For the text-containing cell, return its midpoint in (X, Y) coordinate format. 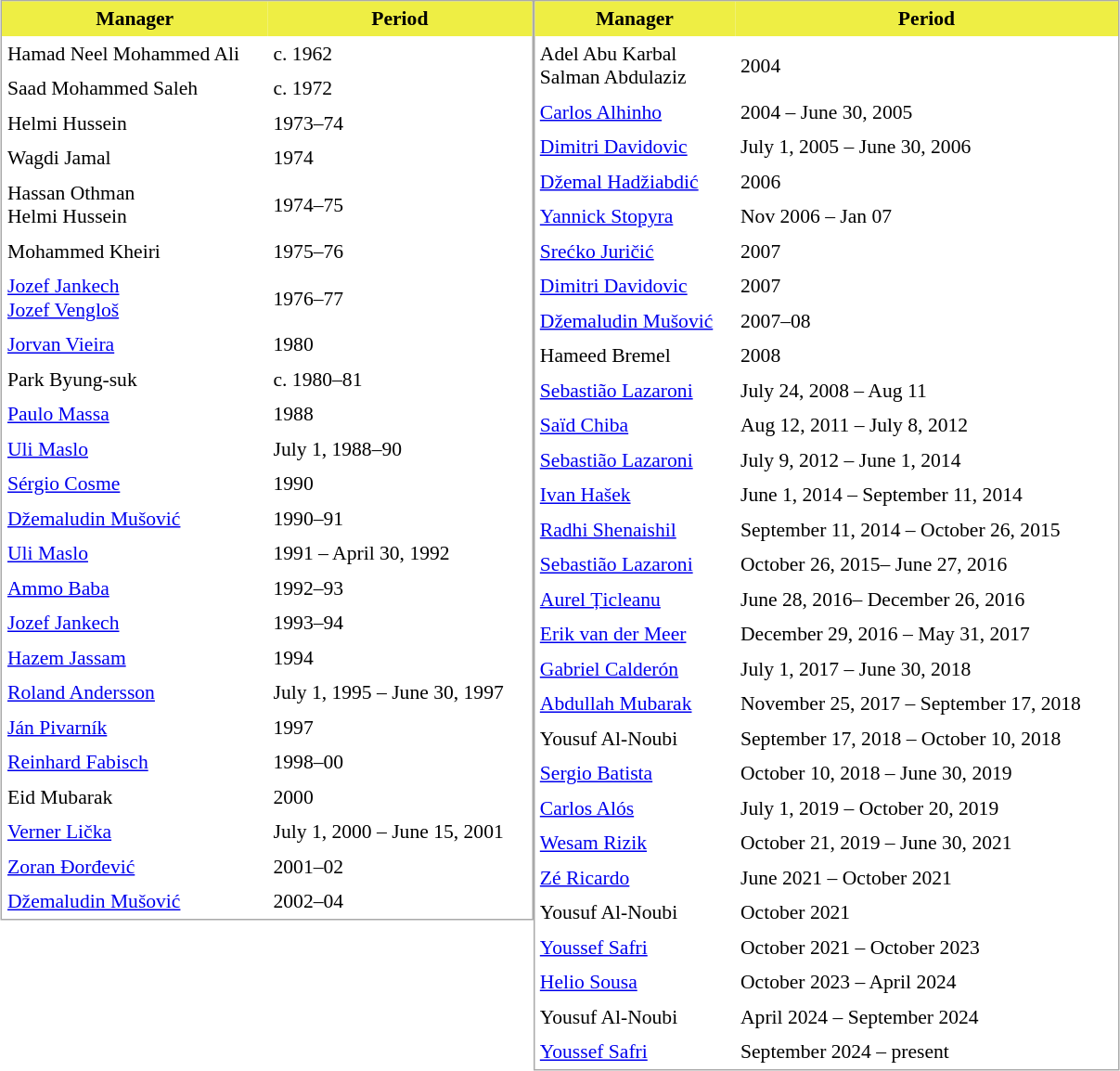
Hamad Neel Mohammed Ali (135, 54)
c. 1980–81 (399, 380)
Ivan Hašek (635, 496)
June 28, 2016– December 26, 2016 (926, 600)
Sérgio Cosme (135, 484)
Yannick Stopyra (635, 217)
Eid Mubarak (135, 797)
1990–91 (399, 519)
July 1, 2019 – October 20, 2019 (926, 808)
1994 (399, 658)
1992–93 (399, 588)
1998–00 (399, 763)
July 1, 2000 – June 15, 2001 (399, 832)
Park Byung-suk (135, 380)
April 2024 – September 2024 (926, 1017)
1980 (399, 345)
1976–77 (399, 299)
September 17, 2018 – October 10, 2018 (926, 739)
Zoran Đorđević (135, 867)
Džemal Hadžiabdić (635, 182)
Sergio Batista (635, 774)
October 2021 – October 2023 (926, 948)
2004 – June 30, 2005 (926, 112)
Carlos Alhinho (635, 112)
1993–94 (399, 624)
Radhi Shenaishil (635, 530)
Paulo Massa (135, 415)
July 1, 1988–90 (399, 449)
Mohammed Kheiri (135, 252)
October 10, 2018 – June 30, 2019 (926, 774)
Saïd Chiba (635, 426)
June 2021 – October 2021 (926, 878)
1974 (399, 159)
Jozef Jankech Jozef Vengloš (135, 299)
1988 (399, 415)
1973–74 (399, 123)
Carlos Alós (635, 808)
2002–04 (399, 902)
November 25, 2017 – September 17, 2018 (926, 704)
July 1, 1995 – June 30, 1997 (399, 693)
Ján Pivarník (135, 728)
July 9, 2012 – June 1, 2014 (926, 460)
Hazem Jassam (135, 658)
Hameed Bremel (635, 356)
December 29, 2016 – May 31, 2017 (926, 635)
Abdullah Mubarak (635, 704)
2007–08 (926, 321)
Wesam Rizik (635, 844)
Roland Andersson (135, 693)
Hassan Othman Helmi Hussein (135, 204)
Ammo Baba (135, 588)
Aurel Țicleanu (635, 600)
Srećko Juričić (635, 252)
2008 (926, 356)
1991 – April 30, 1992 (399, 554)
Adel Abu Karbal Salman Abdulaziz (635, 65)
1975–76 (399, 252)
Nov 2006 – Jan 07 (926, 217)
July 1, 2005 – June 30, 2006 (926, 148)
Helio Sousa (635, 983)
October 26, 2015– June 27, 2016 (926, 565)
c. 1962 (399, 54)
1974–75 (399, 204)
October 2023 – April 2024 (926, 983)
September 11, 2014 – October 26, 2015 (926, 530)
July 24, 2008 – Aug 11 (926, 391)
Jozef Jankech (135, 624)
September 2024 – present (926, 1052)
c. 1972 (399, 89)
Zé Ricardo (635, 878)
2000 (399, 797)
Helmi Hussein (135, 123)
Wagdi Jamal (135, 159)
Reinhard Fabisch (135, 763)
2001–02 (399, 867)
1997 (399, 728)
October 21, 2019 – June 30, 2021 (926, 844)
July 1, 2017 – June 30, 2018 (926, 669)
1990 (399, 484)
Verner Lička (135, 832)
Gabriel Calderón (635, 669)
June 1, 2014 – September 11, 2014 (926, 496)
Aug 12, 2011 – July 8, 2012 (926, 426)
October 2021 (926, 913)
Erik van der Meer (635, 635)
2006 (926, 182)
Jorvan Vieira (135, 345)
Saad Mohammed Saleh (135, 89)
2004 (926, 65)
